Return the [X, Y] coordinate for the center point of the cell that contains the specified text.  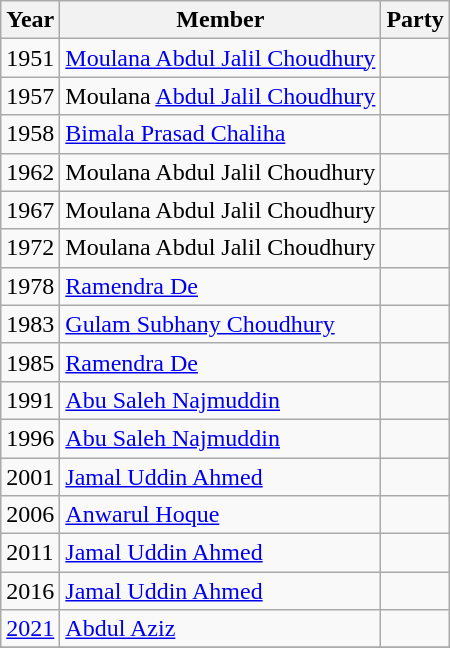
1991 [30, 400]
1996 [30, 438]
2001 [30, 477]
1951 [30, 58]
Year [30, 20]
2021 [30, 629]
1972 [30, 248]
1967 [30, 210]
Party [415, 20]
1962 [30, 172]
2006 [30, 515]
Gulam Subhany Choudhury [220, 324]
Anwarul Hoque [220, 515]
Bimala Prasad Chaliha [220, 134]
2016 [30, 591]
1978 [30, 286]
1983 [30, 324]
2011 [30, 553]
Member [220, 20]
Abdul Aziz [220, 629]
1957 [30, 96]
1985 [30, 362]
1958 [30, 134]
